Detect which cell encompasses the target text, then output its [X, Y] center coordinate. 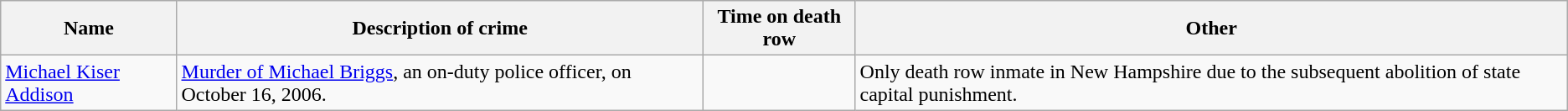
Only death row inmate in New Hampshire due to the subsequent abolition of state capital punishment. [1211, 82]
Description of crime [440, 29]
Michael Kiser Addison [89, 82]
Time on death row [779, 29]
Murder of Michael Briggs, an on-duty police officer, on October 16, 2006. [440, 82]
Name [89, 29]
Other [1211, 29]
